Return the (X, Y) coordinate for the center point of the cell that contains the specified text.  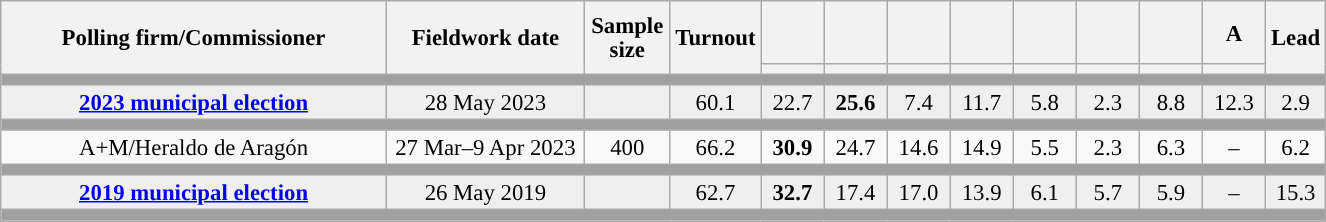
62.7 (716, 194)
Sample size (627, 38)
17.4 (856, 194)
27 Mar–9 Apr 2023 (485, 148)
5.9 (1170, 194)
Turnout (716, 38)
Fieldwork date (485, 38)
24.7 (856, 148)
15.3 (1296, 194)
7.4 (918, 102)
26 May 2019 (485, 194)
Lead (1296, 38)
A (1234, 32)
17.0 (918, 194)
14.9 (982, 148)
8.8 (1170, 102)
13.9 (982, 194)
6.2 (1296, 148)
25.6 (856, 102)
Polling firm/Commissioner (194, 38)
6.3 (1170, 148)
2019 municipal election (194, 194)
2023 municipal election (194, 102)
400 (627, 148)
32.7 (792, 194)
11.7 (982, 102)
60.1 (716, 102)
A+M/Heraldo de Aragón (194, 148)
12.3 (1234, 102)
14.6 (918, 148)
5.8 (1044, 102)
5.7 (1108, 194)
22.7 (792, 102)
30.9 (792, 148)
6.1 (1044, 194)
28 May 2023 (485, 102)
5.5 (1044, 148)
2.9 (1296, 102)
66.2 (716, 148)
